Search for the cell housing the specified text and yield its [X, Y] center coordinate. 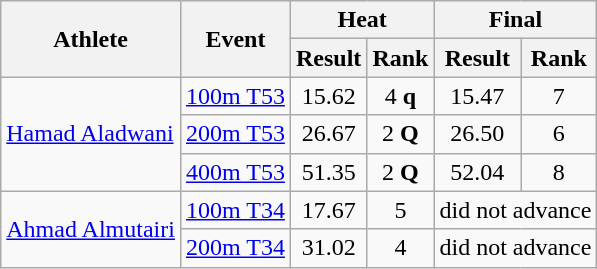
4 [400, 248]
31.02 [328, 248]
5 [400, 210]
Athlete [91, 39]
26.67 [328, 134]
7 [559, 96]
200m T34 [235, 248]
17.67 [328, 210]
400m T53 [235, 172]
4 q [400, 96]
6 [559, 134]
Heat [362, 20]
15.47 [478, 96]
Event [235, 39]
100m T34 [235, 210]
15.62 [328, 96]
200m T53 [235, 134]
100m T53 [235, 96]
Hamad Aladwani [91, 134]
51.35 [328, 172]
8 [559, 172]
Ahmad Almutairi [91, 229]
26.50 [478, 134]
52.04 [478, 172]
Final [516, 20]
